Find where the given text appears and provide that cell's center as [X, Y] coordinate. 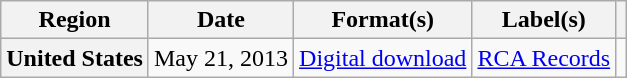
Label(s) [544, 20]
United States [75, 58]
Region [75, 20]
RCA Records [544, 58]
May 21, 2013 [220, 58]
Date [220, 20]
Format(s) [383, 20]
Digital download [383, 58]
